From the cell containing the given text, extract its center point as [X, Y] coordinate. 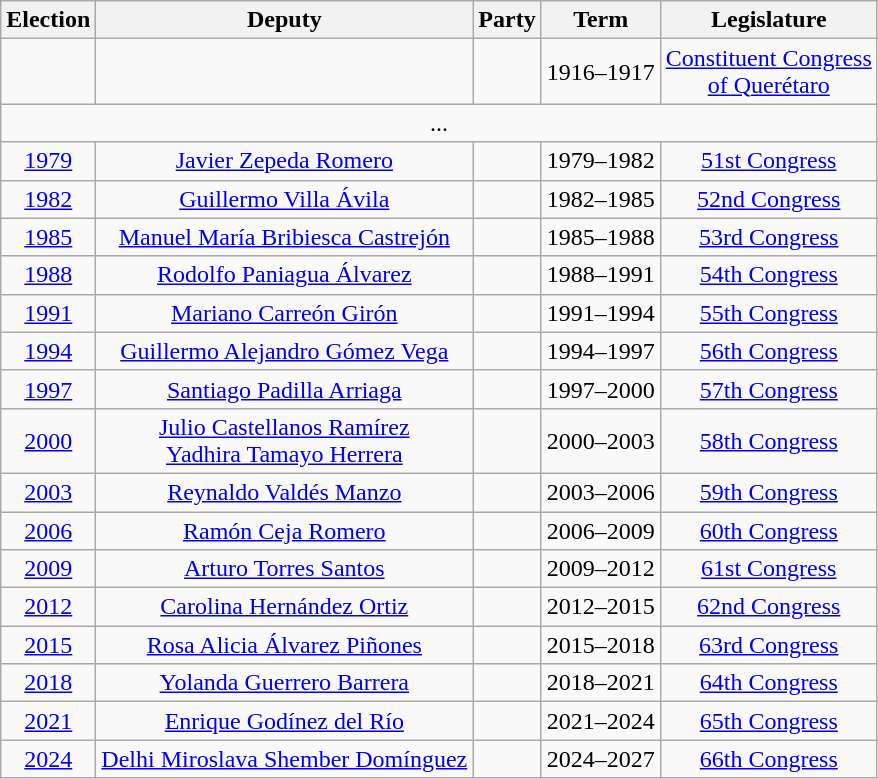
54th Congress [768, 275]
2006–2009 [600, 531]
Rodolfo Paniagua Álvarez [284, 275]
1994 [48, 351]
1982 [48, 199]
2003–2006 [600, 492]
Legislature [768, 20]
59th Congress [768, 492]
Javier Zepeda Romero [284, 161]
Guillermo Villa Ávila [284, 199]
2012 [48, 607]
2024 [48, 759]
1991 [48, 313]
1916–1917 [600, 72]
Manuel María Bribiesca Castrejón [284, 237]
Carolina Hernández Ortiz [284, 607]
Mariano Carreón Girón [284, 313]
52nd Congress [768, 199]
2012–2015 [600, 607]
1988–1991 [600, 275]
63rd Congress [768, 645]
1991–1994 [600, 313]
2021–2024 [600, 721]
57th Congress [768, 389]
2018 [48, 683]
2006 [48, 531]
Deputy [284, 20]
... [440, 123]
1985 [48, 237]
Term [600, 20]
Yolanda Guerrero Barrera [284, 683]
55th Congress [768, 313]
51st Congress [768, 161]
1985–1988 [600, 237]
Election [48, 20]
2018–2021 [600, 683]
60th Congress [768, 531]
2015–2018 [600, 645]
64th Congress [768, 683]
2015 [48, 645]
Ramón Ceja Romero [284, 531]
2000–2003 [600, 440]
58th Congress [768, 440]
Constituent Congressof Querétaro [768, 72]
62nd Congress [768, 607]
56th Congress [768, 351]
2024–2027 [600, 759]
Rosa Alicia Álvarez Piñones [284, 645]
2000 [48, 440]
2003 [48, 492]
1997–2000 [600, 389]
1979–1982 [600, 161]
1982–1985 [600, 199]
53rd Congress [768, 237]
1988 [48, 275]
2009 [48, 569]
Julio Castellanos RamírezYadhira Tamayo Herrera [284, 440]
Delhi Miroslava Shember Domínguez [284, 759]
2021 [48, 721]
Reynaldo Valdés Manzo [284, 492]
Party [507, 20]
1997 [48, 389]
66th Congress [768, 759]
65th Congress [768, 721]
Guillermo Alejandro Gómez Vega [284, 351]
Enrique Godínez del Río [284, 721]
1979 [48, 161]
Arturo Torres Santos [284, 569]
61st Congress [768, 569]
Santiago Padilla Arriaga [284, 389]
1994–1997 [600, 351]
2009–2012 [600, 569]
